Output the (x, y) coordinate of the center of the cell containing the given text.  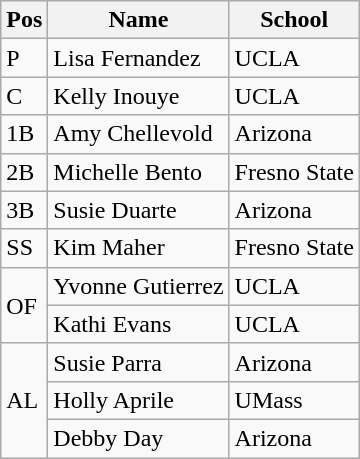
UMass (294, 400)
3B (24, 210)
P (24, 58)
Yvonne Gutierrez (138, 286)
Lisa Fernandez (138, 58)
Kathi Evans (138, 324)
Debby Day (138, 438)
Pos (24, 20)
Holly Aprile (138, 400)
AL (24, 400)
Amy Chellevold (138, 134)
Susie Duarte (138, 210)
School (294, 20)
Kelly Inouye (138, 96)
OF (24, 305)
Kim Maher (138, 248)
2B (24, 172)
C (24, 96)
SS (24, 248)
Name (138, 20)
Michelle Bento (138, 172)
1B (24, 134)
Susie Parra (138, 362)
